Capture the cell that displays the provided text and extract its [x, y] central coordinate. 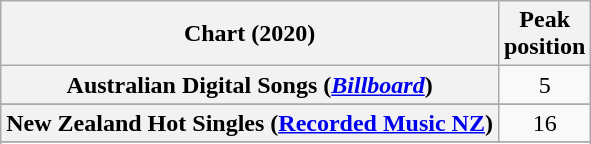
Australian Digital Songs (Billboard) [250, 85]
Peakposition [544, 34]
5 [544, 85]
Chart (2020) [250, 34]
New Zealand Hot Singles (Recorded Music NZ) [250, 123]
16 [544, 123]
